Search for the cell housing the specified text and yield its [x, y] center coordinate. 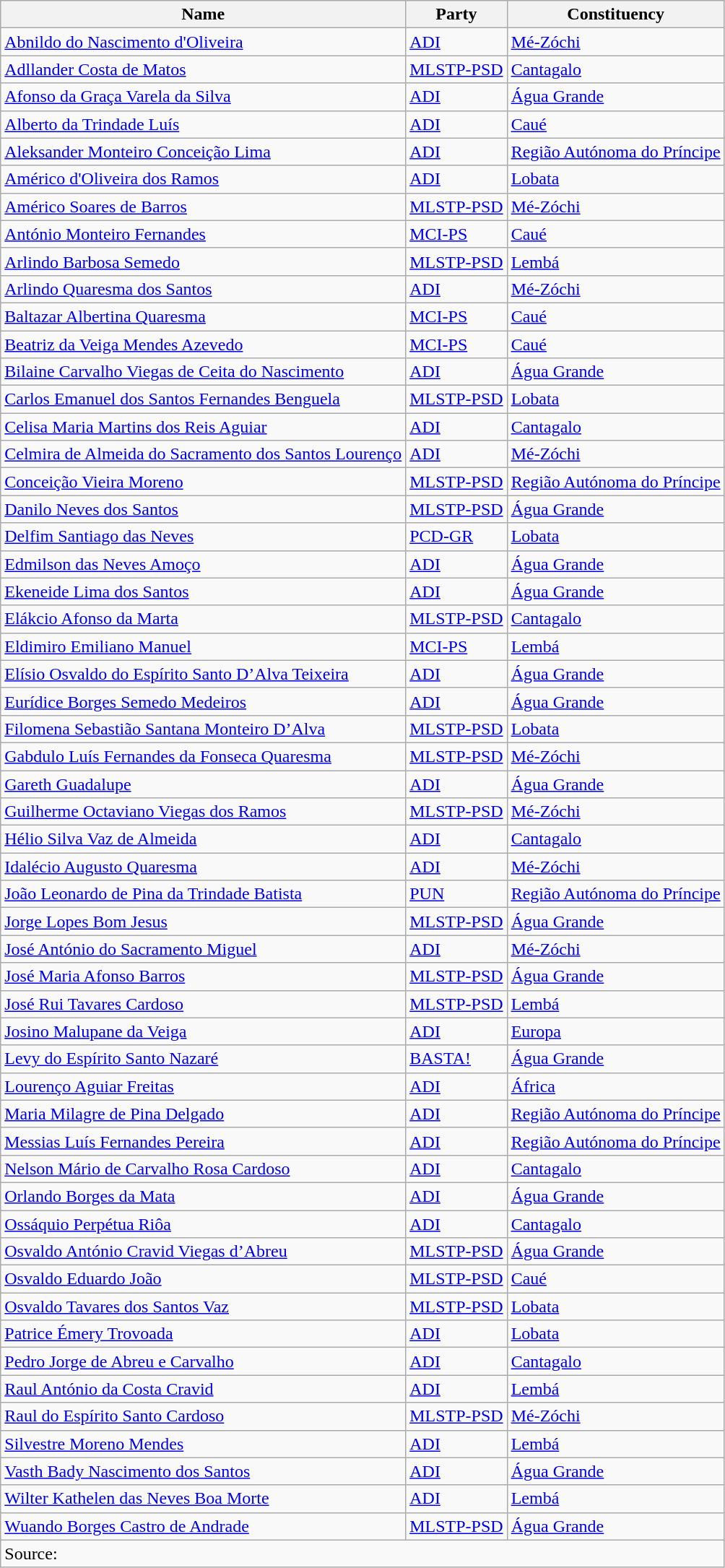
Abnildo do Nascimento d'Oliveira [204, 42]
BASTA! [456, 1059]
Carlos Emanuel dos Santos Fernandes Benguela [204, 399]
PCD-GR [456, 537]
Arlindo Barbosa Semedo [204, 261]
Celisa Maria Martins dos Reis Aguiar [204, 427]
Elákcio Afonso da Marta [204, 619]
Vasth Bady Nascimento dos Santos [204, 1471]
Danilo Neves dos Santos [204, 509]
Osvaldo António Cravid Viegas d’Abreu [204, 1252]
Aleksander Monteiro Conceição Lima [204, 152]
Américo d'Oliveira dos Ramos [204, 179]
Adllander Costa de Matos [204, 69]
Levy do Espírito Santo Nazaré [204, 1059]
Orlando Borges da Mata [204, 1196]
Osvaldo Tavares dos Santos Vaz [204, 1307]
Delfim Santiago das Neves [204, 537]
Messias Luís Fernandes Pereira [204, 1141]
Lourenço Aguiar Freitas [204, 1086]
Pedro Jorge de Abreu e Carvalho [204, 1361]
Gabdulo Luís Fernandes da Fonseca Quaresma [204, 756]
Eurídice Borges Semedo Medeiros [204, 701]
Elísio Osvaldo do Espírito Santo D’Alva Teixeira [204, 674]
Name [204, 14]
Eldimiro Emiliano Manuel [204, 646]
Beatriz da Veiga Mendes Azevedo [204, 345]
Afonso da Graça Varela da Silva [204, 97]
Josino Malupane da Veiga [204, 1031]
Bilaine Carvalho Viegas de Ceita do Nascimento [204, 372]
António Monteiro Fernandes [204, 234]
Silvestre Moreno Mendes [204, 1444]
Guilherme Octaviano Viegas dos Ramos [204, 812]
Hélio Silva Vaz de Almeida [204, 839]
Maria Milagre de Pina Delgado [204, 1114]
Party [456, 14]
Arlindo Quaresma dos Santos [204, 289]
Filomena Sebastião Santana Monteiro D’Alva [204, 729]
Raul António da Costa Cravid [204, 1389]
Europa [615, 1031]
José Maria Afonso Barros [204, 976]
Patrice Émery Trovoada [204, 1334]
Conceição Vieira Moreno [204, 482]
Idalécio Augusto Quaresma [204, 867]
Américo Soares de Barros [204, 207]
Nelson Mário de Carvalho Rosa Cardoso [204, 1169]
Ekeneide Lima dos Santos [204, 592]
Wuando Borges Castro de Andrade [204, 1526]
Alberto da Trindade Luís [204, 124]
José António do Sacramento Miguel [204, 949]
Osvaldo Eduardo João [204, 1279]
Celmira de Almeida do Sacramento dos Santos Lourenço [204, 454]
Edmilson das Neves Amoço [204, 564]
Gareth Guadalupe [204, 784]
Baltazar Albertina Quaresma [204, 316]
Ossáquio Perpétua Riôa [204, 1224]
Jorge Lopes Bom Jesus [204, 922]
Constituency [615, 14]
África [615, 1086]
Source: [362, 1554]
Wilter Kathelen das Neves Boa Morte [204, 1499]
PUN [456, 894]
Raul do Espírito Santo Cardoso [204, 1416]
João Leonardo de Pina da Trindade Batista [204, 894]
José Rui Tavares Cardoso [204, 1004]
